Identify which cell holds the provided text, then report its [x, y] central coordinate. 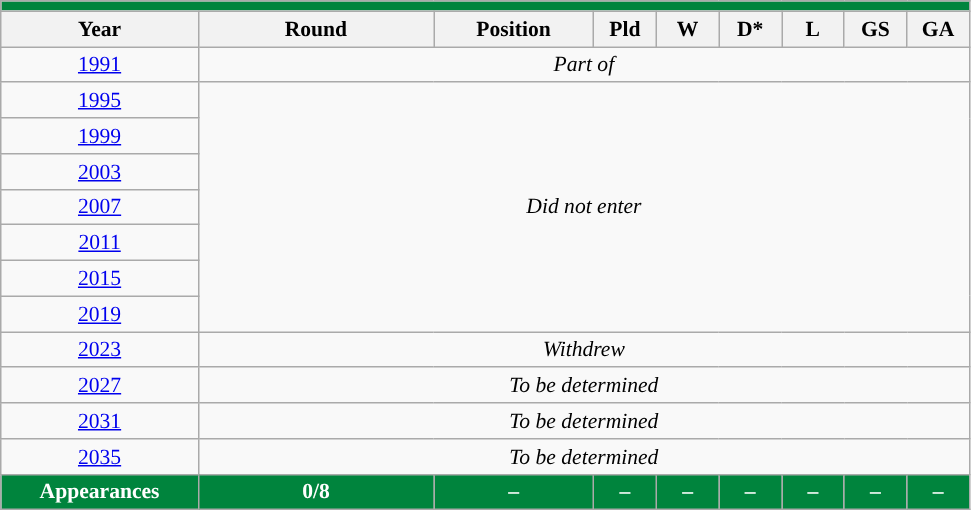
1991 [100, 65]
D* [750, 29]
2003 [100, 172]
GS [876, 29]
2011 [100, 243]
2023 [100, 350]
2031 [100, 421]
Round [316, 29]
Year [100, 29]
2007 [100, 207]
0/8 [316, 492]
Position [514, 29]
1995 [100, 101]
1999 [100, 136]
2019 [100, 314]
L [814, 29]
Pld [626, 29]
2035 [100, 457]
2015 [100, 279]
GA [938, 29]
W [688, 29]
Appearances [100, 492]
Part of [584, 65]
2027 [100, 386]
Did not enter [584, 208]
Withdrew [584, 350]
